Return [x, y] of the center of cell containing provided text 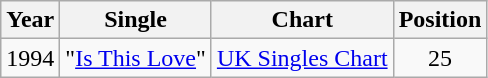
25 [440, 58]
Single [136, 20]
"Is This Love" [136, 58]
Chart [302, 20]
Position [440, 20]
1994 [30, 58]
UK Singles Chart [302, 58]
Year [30, 20]
